Search for the cell housing the specified text and yield its (X, Y) center coordinate. 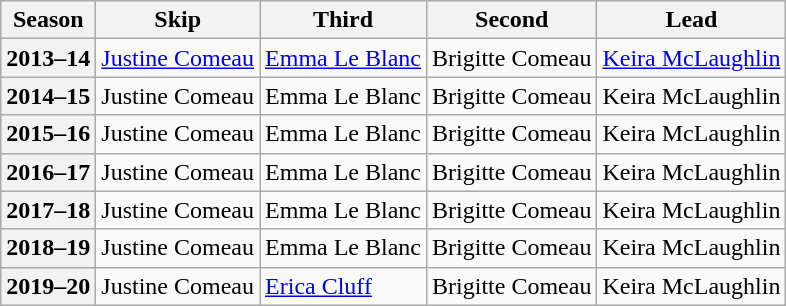
Third (344, 20)
2017–18 (48, 210)
Second (512, 20)
Erica Cluff (344, 286)
2019–20 (48, 286)
2014–15 (48, 96)
Skip (178, 20)
Season (48, 20)
2013–14 (48, 58)
2015–16 (48, 134)
2018–19 (48, 248)
Lead (692, 20)
2016–17 (48, 172)
